Capture the cell that displays the provided text and extract its (X, Y) central coordinate. 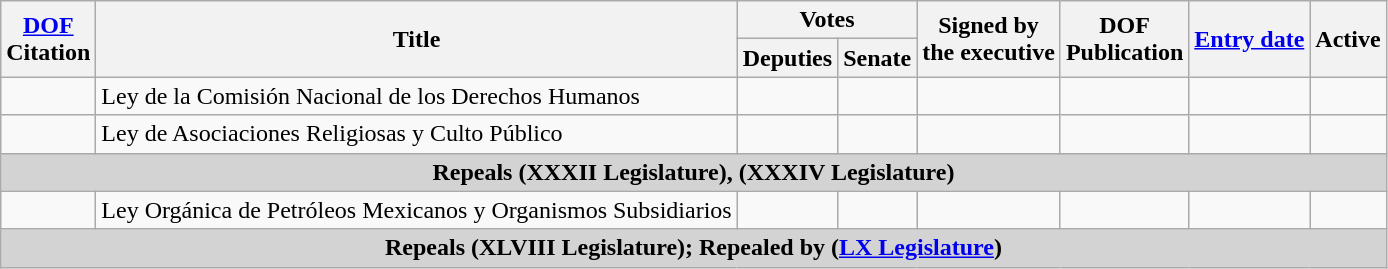
DOF Publication (1124, 39)
Entry date (1250, 39)
Title (416, 39)
Votes (826, 20)
Ley Orgánica de Petróleos Mexicanos y Organismos Subsidiarios (416, 210)
Repeals (XXXII Legislature), (XXXIV Legislature) (694, 172)
Repeals (XLVIII Legislature); Repealed by (LX Legislature) (694, 248)
DOF Citation (48, 39)
Deputies (787, 58)
Ley de Asociaciones Religiosas y Culto Público (416, 134)
Signed by the executive (989, 39)
Senate (878, 58)
Ley de la Comisión Nacional de los Derechos Humanos (416, 96)
Active (1348, 39)
